Search for the cell housing the specified text and yield its [x, y] center coordinate. 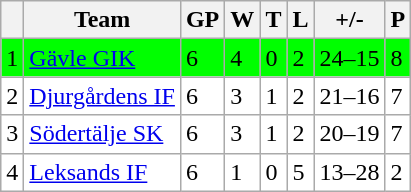
Leksands IF [102, 172]
21–16 [350, 96]
+/- [350, 20]
5 [300, 172]
24–15 [350, 58]
W [242, 20]
20–19 [350, 134]
Södertälje SK [102, 134]
Gävle GIK [102, 58]
Team [102, 20]
GP [202, 20]
P [398, 20]
T [274, 20]
Djurgårdens IF [102, 96]
8 [398, 58]
13–28 [350, 172]
L [300, 20]
